Determine the [x, y] coordinate at the center of the cell enclosing the given text.  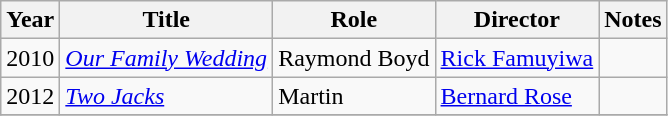
2010 [30, 58]
Role [354, 20]
Two Jacks [166, 96]
Martin [354, 96]
Rick Famuyiwa [517, 58]
Notes [633, 20]
Bernard Rose [517, 96]
Raymond Boyd [354, 58]
Director [517, 20]
Year [30, 20]
2012 [30, 96]
Our Family Wedding [166, 58]
Title [166, 20]
